Locate the cell with the specified text and output its [x, y] center coordinate. 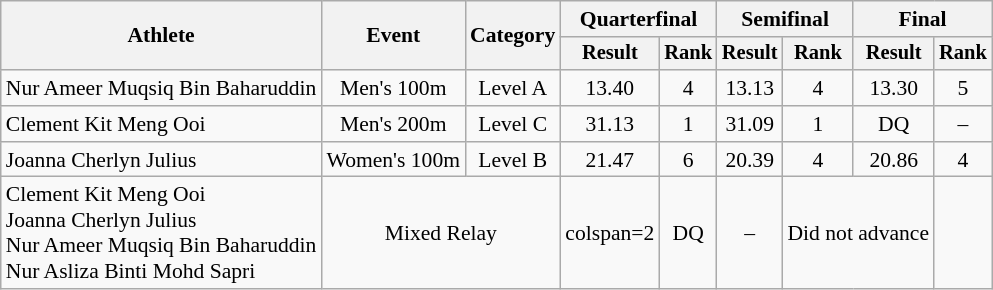
31.13 [610, 124]
5 [963, 88]
Clement Kit Meng Ooi [162, 124]
Level A [512, 88]
31.09 [750, 124]
13.30 [894, 88]
Level C [512, 124]
colspan=2 [610, 233]
13.13 [750, 88]
Mixed Relay [440, 233]
Quarterfinal [638, 19]
Men's 200m [393, 124]
Joanna Cherlyn Julius [162, 160]
Final [922, 19]
Event [393, 36]
20.86 [894, 160]
Athlete [162, 36]
Nur Ameer Muqsiq Bin Baharuddin [162, 88]
Did not advance [858, 233]
Semifinal [785, 19]
20.39 [750, 160]
13.40 [610, 88]
Category [512, 36]
6 [688, 160]
Level B [512, 160]
21.47 [610, 160]
Men's 100m [393, 88]
Clement Kit Meng OoiJoanna Cherlyn JuliusNur Ameer Muqsiq Bin BaharuddinNur Asliza Binti Mohd Sapri [162, 233]
Women's 100m [393, 160]
